Provide the [X, Y] coordinate of the cell's center where the given text is located.  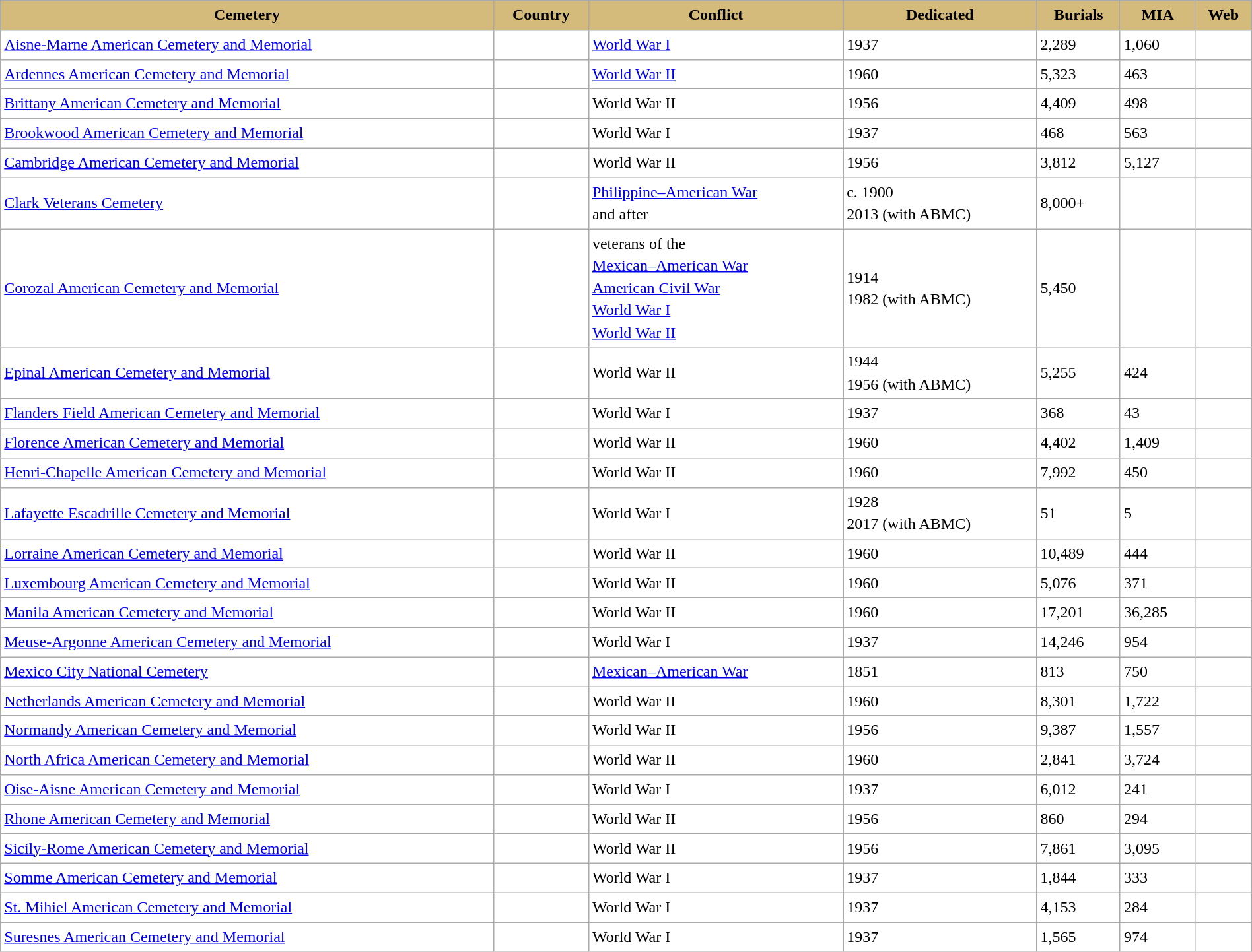
Cambridge American Cemetery and Memorial [247, 162]
Oise-Aisne American Cemetery and Memorial [247, 790]
Lafayette Escadrille Cemetery and Memorial [247, 513]
Manila American Cemetery and Memorial [247, 613]
241 [1158, 790]
9,387 [1078, 730]
1,844 [1078, 878]
3,812 [1078, 162]
c. 19002013 (with ABMC) [940, 203]
Sicily-Rome American Cemetery and Memorial [247, 849]
Netherlands American Cemetery and Memorial [247, 701]
Florence American Cemetery and Memorial [247, 444]
4,409 [1078, 104]
3,095 [1158, 849]
468 [1078, 133]
Dedicated [940, 16]
4,402 [1078, 444]
Henri-Chapelle American Cemetery and Memorial [247, 473]
444 [1158, 553]
Suresnes American Cemetery and Memorial [247, 937]
Web [1223, 16]
954 [1158, 642]
1851 [940, 672]
2,841 [1078, 761]
Clark Veterans Cemetery [247, 203]
51 [1078, 513]
424 [1158, 373]
Mexican–American War [716, 672]
17,201 [1078, 613]
Flanders Field American Cemetery and Memorial [247, 413]
Epinal American Cemetery and Memorial [247, 373]
1,557 [1158, 730]
368 [1078, 413]
19141982 (with ABMC) [940, 288]
St. Mihiel American Cemetery and Memorial [247, 907]
5,255 [1078, 373]
Luxembourg American Cemetery and Memorial [247, 584]
36,285 [1158, 613]
43 [1158, 413]
4,153 [1078, 907]
8,301 [1078, 701]
Philippine–American Warand after [716, 203]
371 [1158, 584]
463 [1158, 74]
Cemetery [247, 16]
8,000+ [1078, 203]
veterans of theMexican–American WarAmerican Civil WarWorld War IWorld War II [716, 288]
MIA [1158, 16]
Brittany American Cemetery and Memorial [247, 104]
5,076 [1078, 584]
1,409 [1158, 444]
10,489 [1078, 553]
Ardennes American Cemetery and Memorial [247, 74]
5,127 [1158, 162]
Corozal American Cemetery and Memorial [247, 288]
333 [1158, 878]
Country [541, 16]
Rhone American Cemetery and Memorial [247, 819]
1,722 [1158, 701]
19441956 (with ABMC) [940, 373]
6,012 [1078, 790]
14,246 [1078, 642]
5,450 [1078, 288]
North Africa American Cemetery and Memorial [247, 761]
Mexico City National Cemetery [247, 672]
563 [1158, 133]
Burials [1078, 16]
5 [1158, 513]
Somme American Cemetery and Memorial [247, 878]
813 [1078, 672]
450 [1158, 473]
1,565 [1078, 937]
1,060 [1158, 45]
Brookwood American Cemetery and Memorial [247, 133]
Aisne-Marne American Cemetery and Memorial [247, 45]
1928 2017 (with ABMC) [940, 513]
3,724 [1158, 761]
284 [1158, 907]
Lorraine American Cemetery and Memorial [247, 553]
7,992 [1078, 473]
498 [1158, 104]
Meuse-Argonne American Cemetery and Memorial [247, 642]
974 [1158, 937]
5,323 [1078, 74]
294 [1158, 819]
7,861 [1078, 849]
2,289 [1078, 45]
860 [1078, 819]
750 [1158, 672]
Normandy American Cemetery and Memorial [247, 730]
Conflict [716, 16]
